Capture the cell that displays the provided text and extract its (X, Y) central coordinate. 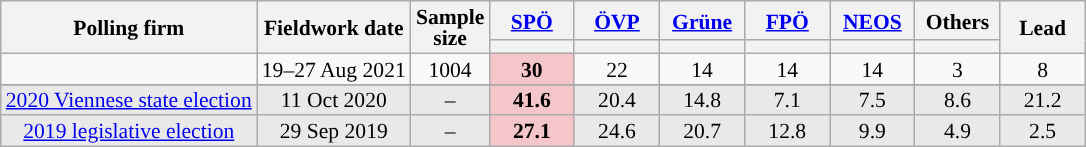
FPÖ (788, 20)
1004 (450, 68)
8 (1042, 68)
2019 legislative election (129, 132)
11 Oct 2020 (334, 100)
8.6 (958, 100)
Fieldwork date (334, 27)
22 (616, 68)
ÖVP (616, 20)
7.1 (788, 100)
2.5 (1042, 132)
Lead (1042, 27)
29 Sep 2019 (334, 132)
3 (958, 68)
27.1 (532, 132)
Others (958, 20)
Polling firm (129, 27)
Samplesize (450, 27)
20.4 (616, 100)
41.6 (532, 100)
20.7 (702, 132)
2020 Viennese state election (129, 100)
4.9 (958, 132)
12.8 (788, 132)
SPÖ (532, 20)
14.8 (702, 100)
30 (532, 68)
7.5 (872, 100)
Grüne (702, 20)
9.9 (872, 132)
19–27 Aug 2021 (334, 68)
21.2 (1042, 100)
24.6 (616, 132)
NEOS (872, 20)
